Extract the [X, Y] coordinate from the center of the cell holding the provided text.  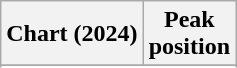
Peakposition [189, 34]
Chart (2024) [72, 34]
